For the text-containing cell, return its midpoint in [x, y] coordinate format. 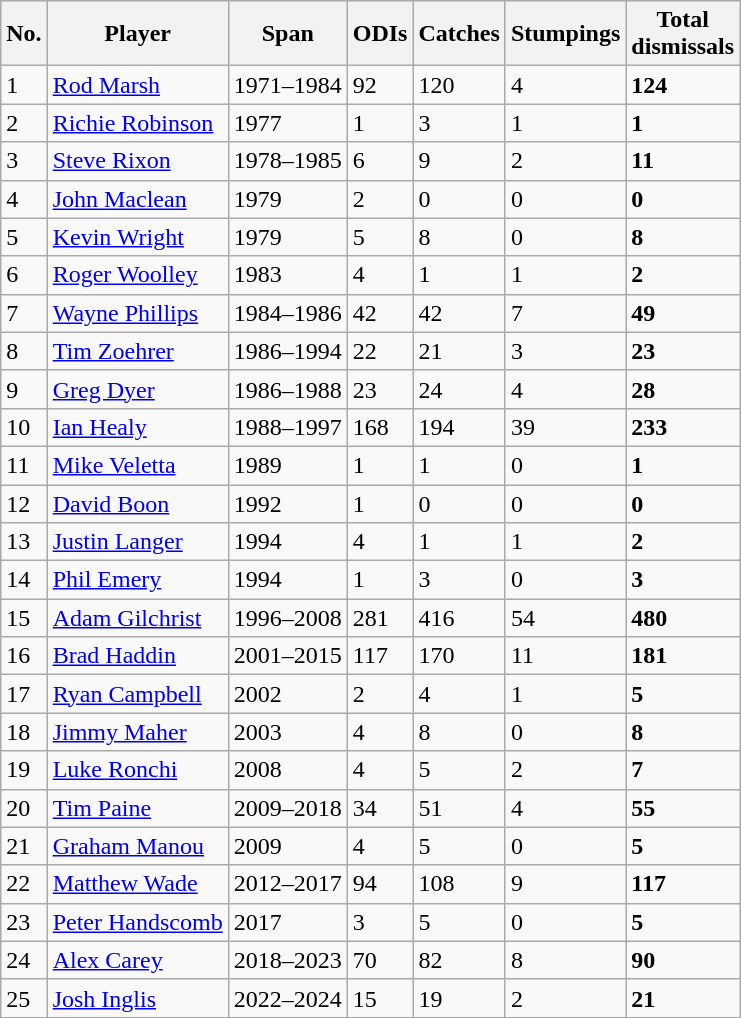
Roger Woolley [138, 275]
168 [380, 427]
2009–2018 [288, 808]
1978–1985 [288, 161]
49 [683, 313]
Tim Zoehrer [138, 351]
ODIs [380, 34]
Kevin Wright [138, 237]
120 [459, 85]
1977 [288, 123]
1986–1988 [288, 389]
Luke Ronchi [138, 770]
2018–2023 [288, 960]
Adam Gilchrist [138, 618]
Tim Paine [138, 808]
Greg Dyer [138, 389]
16 [24, 656]
No. [24, 34]
480 [683, 618]
Mike Veletta [138, 465]
82 [459, 960]
34 [380, 808]
Jimmy Maher [138, 732]
Peter Handscomb [138, 922]
108 [459, 884]
Justin Langer [138, 542]
54 [565, 618]
1992 [288, 503]
Catches [459, 34]
Richie Robinson [138, 123]
194 [459, 427]
55 [683, 808]
70 [380, 960]
Rod Marsh [138, 85]
10 [24, 427]
John Maclean [138, 199]
Stumpings [565, 34]
Player [138, 34]
Matthew Wade [138, 884]
2002 [288, 694]
Span [288, 34]
2008 [288, 770]
1983 [288, 275]
1989 [288, 465]
17 [24, 694]
18 [24, 732]
Phil Emery [138, 580]
14 [24, 580]
David Boon [138, 503]
1988–1997 [288, 427]
181 [683, 656]
90 [683, 960]
2012–2017 [288, 884]
Brad Haddin [138, 656]
233 [683, 427]
28 [683, 389]
2003 [288, 732]
94 [380, 884]
20 [24, 808]
Steve Rixon [138, 161]
39 [565, 427]
2009 [288, 846]
92 [380, 85]
25 [24, 998]
12 [24, 503]
416 [459, 618]
Graham Manou [138, 846]
281 [380, 618]
Ian Healy [138, 427]
124 [683, 85]
1996–2008 [288, 618]
2017 [288, 922]
2001–2015 [288, 656]
170 [459, 656]
Wayne Phillips [138, 313]
Totaldismissals [683, 34]
13 [24, 542]
1971–1984 [288, 85]
1984–1986 [288, 313]
Alex Carey [138, 960]
Ryan Campbell [138, 694]
Josh Inglis [138, 998]
51 [459, 808]
1986–1994 [288, 351]
2022–2024 [288, 998]
